Search for the cell housing the specified text and yield its (x, y) center coordinate. 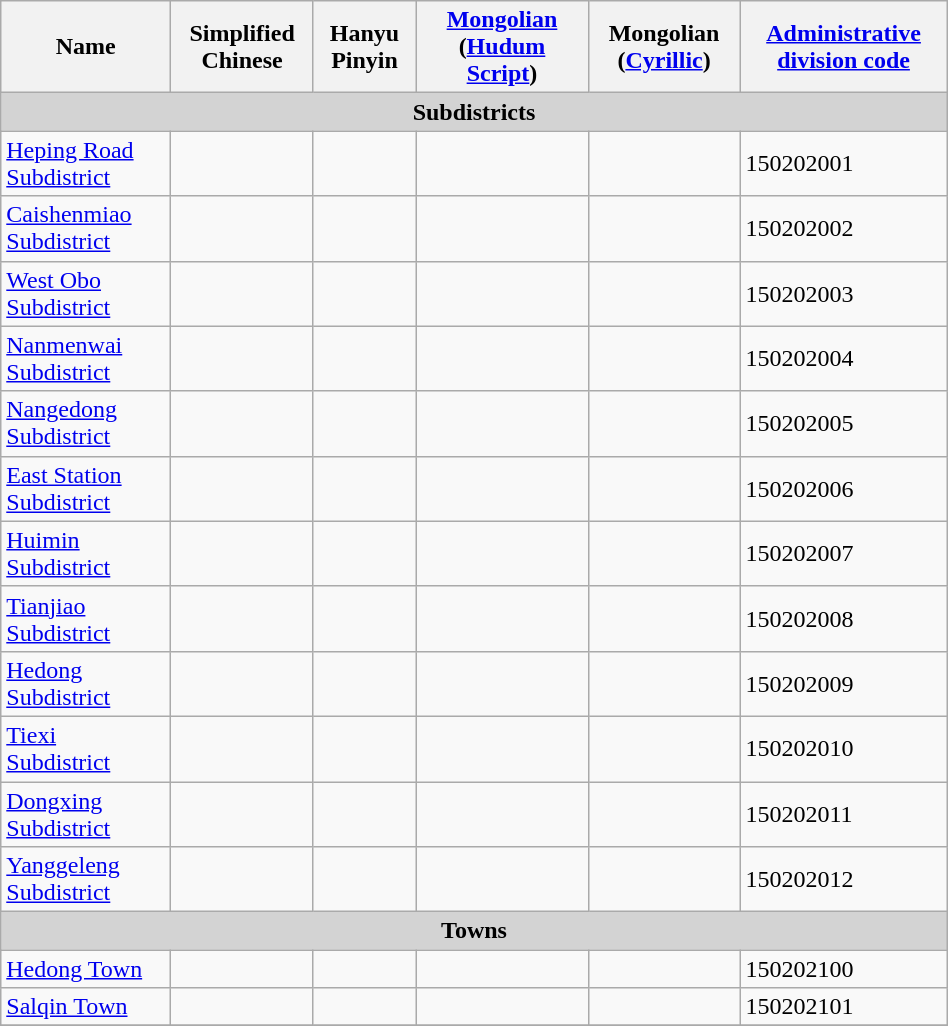
Hanyu Pinyin (364, 47)
150202001 (844, 164)
Mongolian (Cyrillic) (664, 47)
150202006 (844, 488)
Towns (474, 931)
Heping Road Subdistrict (86, 164)
Subdistricts (474, 112)
150202012 (844, 880)
150202003 (844, 294)
150202004 (844, 358)
150202010 (844, 748)
150202011 (844, 814)
Huimin Subdistrict (86, 554)
Yanggeleng Subdistrict (86, 880)
150202007 (844, 554)
Nangedong Subdistrict (86, 424)
Nanmenwai Subdistrict (86, 358)
West Obo Subdistrict (86, 294)
Hedong Town (86, 969)
Name (86, 47)
Dongxing Subdistrict (86, 814)
Caishenmiao Subdistrict (86, 228)
Hedong Subdistrict (86, 684)
Administrative division code (844, 47)
Tiexi Subdistrict (86, 748)
150202008 (844, 618)
150202005 (844, 424)
Tianjiao Subdistrict (86, 618)
East Station Subdistrict (86, 488)
Salqin Town (86, 1007)
150202101 (844, 1007)
150202009 (844, 684)
150202002 (844, 228)
Mongolian (Hudum Script) (502, 47)
150202100 (844, 969)
Simplified Chinese (242, 47)
